Return (X, Y) of the center of cell containing provided text 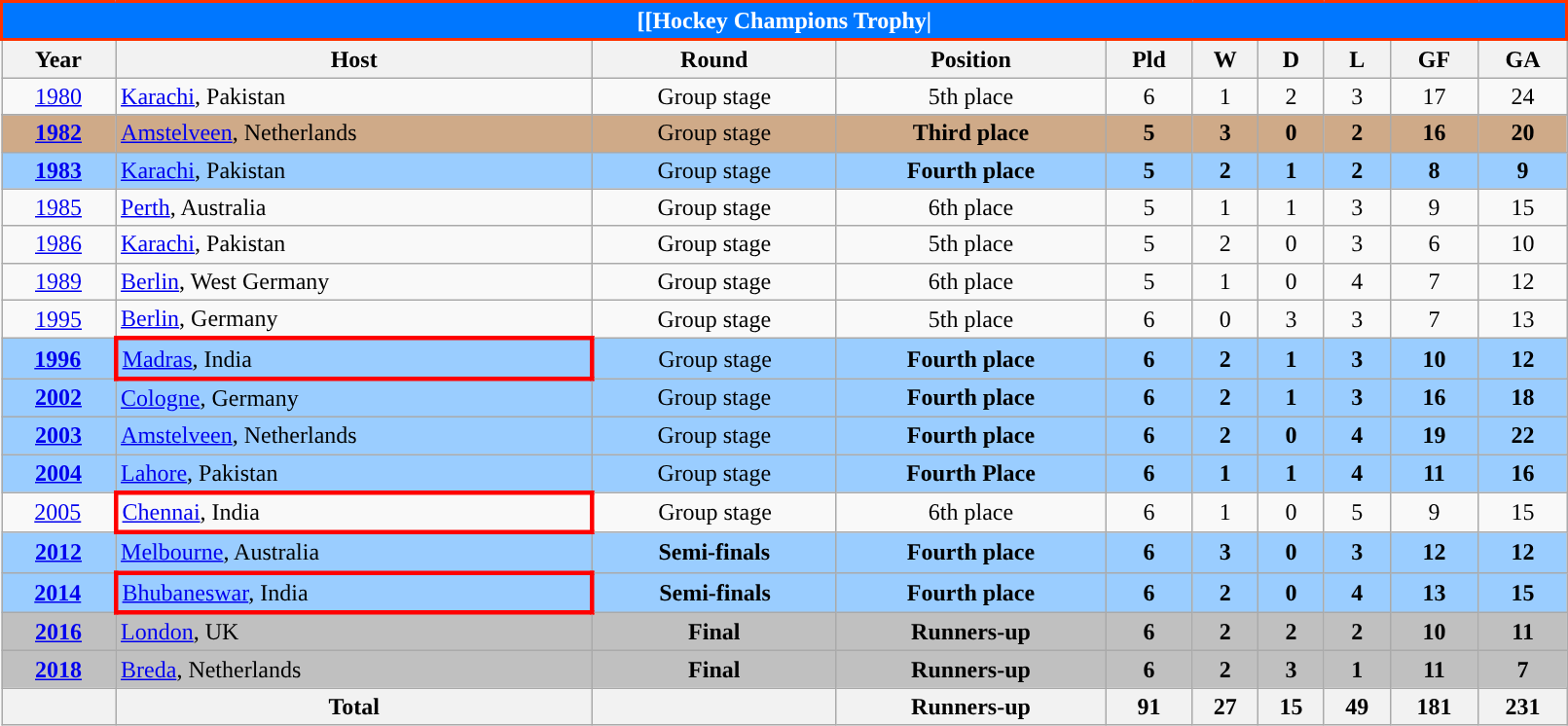
London, UK (354, 632)
18 (1522, 398)
1983 (58, 170)
2018 (58, 670)
Fourth Place (971, 473)
91 (1149, 707)
W (1225, 58)
Chennai, India (354, 512)
Position (971, 58)
1996 (58, 358)
1985 (58, 207)
22 (1522, 435)
L (1357, 58)
1986 (58, 244)
Round (714, 58)
Perth, Australia (354, 207)
D (1292, 58)
Cologne, Germany (354, 398)
49 (1357, 707)
2014 (58, 592)
Berlin, Germany (354, 319)
Total (354, 707)
Pld (1149, 58)
27 (1225, 707)
2002 (58, 398)
8 (1435, 170)
2003 (58, 435)
Melbourne, Australia (354, 553)
Third place (971, 133)
Host (354, 58)
2012 (58, 553)
[[Hockey Champions Trophy| (784, 21)
1989 (58, 281)
1980 (58, 96)
2005 (58, 512)
2016 (58, 632)
1982 (58, 133)
181 (1435, 707)
20 (1522, 133)
GA (1522, 58)
Lahore, Pakistan (354, 473)
24 (1522, 96)
Berlin, West Germany (354, 281)
Bhubaneswar, India (354, 592)
231 (1522, 707)
1995 (58, 319)
17 (1435, 96)
Madras, India (354, 358)
Breda, Netherlands (354, 670)
GF (1435, 58)
19 (1435, 435)
Year (58, 58)
2004 (58, 473)
